Detect which cell encompasses the target text, then output its [x, y] center coordinate. 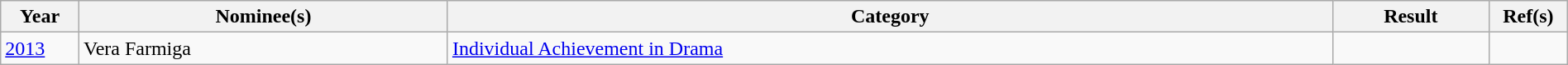
Individual Achievement in Drama [890, 48]
2013 [40, 48]
Category [890, 17]
Nominee(s) [263, 17]
Vera Farmiga [263, 48]
Result [1411, 17]
Year [40, 17]
Ref(s) [1528, 17]
